Identify which cell holds the provided text, then report its (x, y) central coordinate. 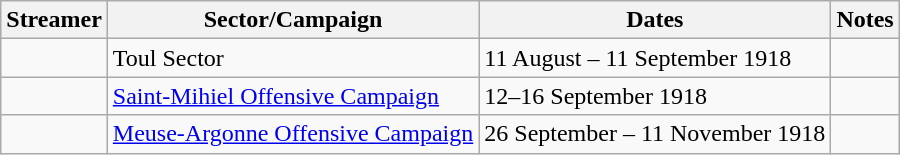
11 August – 11 September 1918 (655, 58)
Sector/Campaign (292, 20)
Meuse-Argonne Offensive Campaign (292, 134)
Toul Sector (292, 58)
12–16 September 1918 (655, 96)
Dates (655, 20)
26 September – 11 November 1918 (655, 134)
Notes (865, 20)
Streamer (54, 20)
Saint-Mihiel Offensive Campaign (292, 96)
